Find where the given text appears and provide that cell's center as (x, y) coordinate. 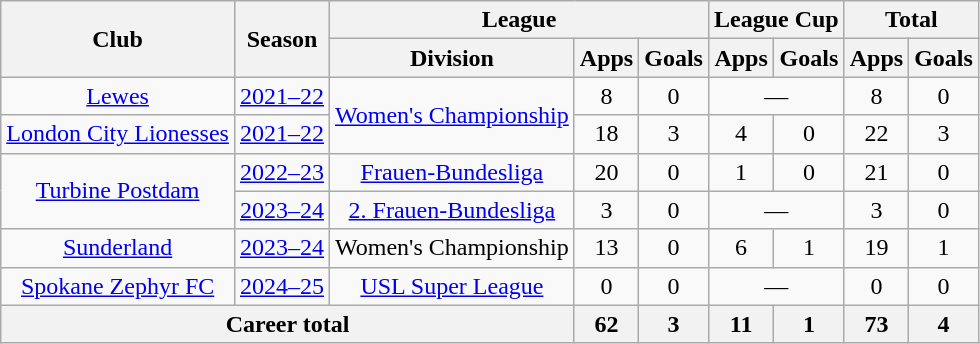
19 (876, 248)
Total (911, 20)
73 (876, 324)
13 (606, 248)
London City Lionesses (118, 134)
2. Frauen-Bundesliga (452, 210)
2022–23 (282, 172)
Club (118, 39)
20 (606, 172)
Season (282, 39)
18 (606, 134)
Turbine Postdam (118, 191)
2024–25 (282, 286)
Spokane Zephyr FC (118, 286)
League Cup (776, 20)
Frauen-Bundesliga (452, 172)
Lewes (118, 96)
Sunderland (118, 248)
League (520, 20)
Career total (288, 324)
21 (876, 172)
6 (740, 248)
62 (606, 324)
USL Super League (452, 286)
11 (740, 324)
22 (876, 134)
Division (452, 58)
